Detect which cell encompasses the target text, then output its [x, y] center coordinate. 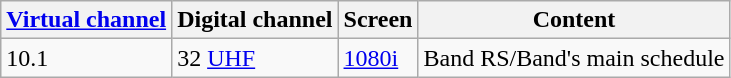
Screen [378, 20]
1080i [378, 58]
Band RS/Band's main schedule [574, 58]
32 UHF [255, 58]
Digital channel [255, 20]
10.1 [86, 58]
Virtual channel [86, 20]
Content [574, 20]
